Pinpoint the cell where the given text exists, returning its (X, Y) midpoint coordinate. 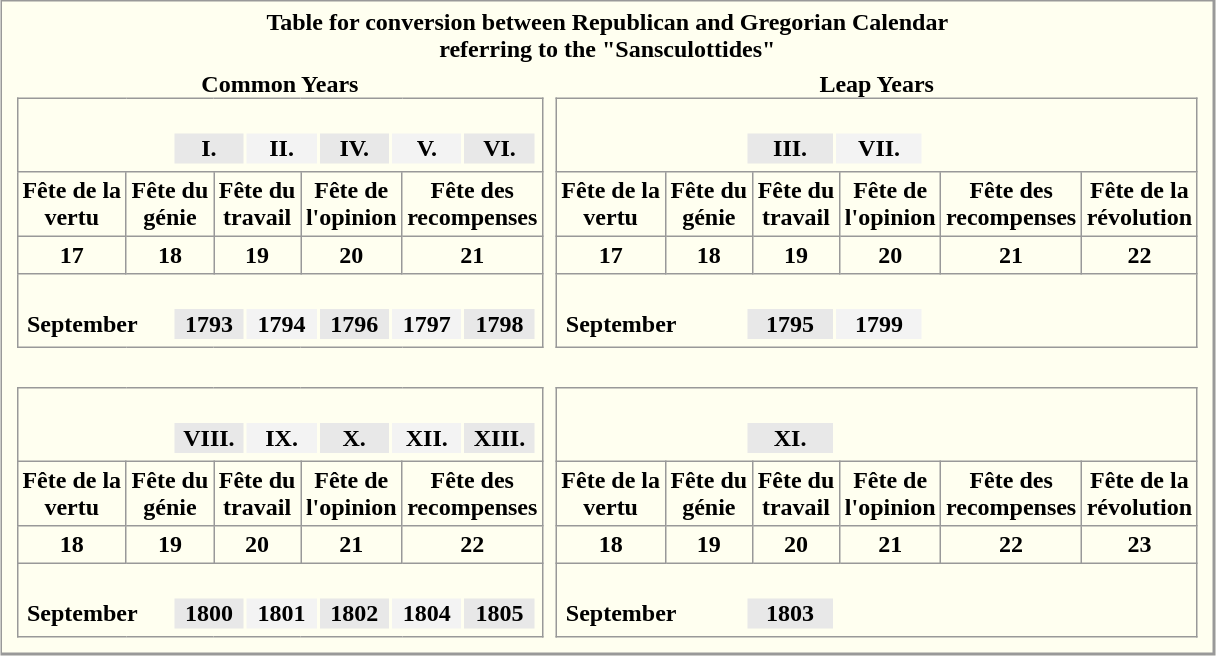
1794 (282, 324)
V. (427, 149)
September 1795 1799 (876, 311)
1795 (790, 324)
VIII. (209, 438)
IV. (354, 149)
1799 (879, 324)
III. (790, 149)
IX. (282, 438)
1800 (209, 613)
September 1800 1801 1802 1804 1805 (280, 600)
1802 (354, 613)
VIII. IX. X. XII. XIII. (280, 425)
September 1803 (876, 600)
VI. (500, 149)
1798 (500, 324)
II. (282, 149)
VII. (879, 149)
III. VII. (876, 135)
September 1793 1794 1796 1797 1798 (280, 311)
I. (209, 149)
1801 (282, 613)
1803 (790, 613)
XIII. (500, 438)
1797 (427, 324)
XII. (427, 438)
I. II. IV. V. VI. (280, 135)
1804 (427, 613)
XI. Fête de lavertu Fête dugénie Fête dutravail Fête del'opinion Fête desrecompenses Fête de la révolution 18 19 20 21 22 23 September 1803 (877, 499)
1793 (209, 324)
X. (354, 438)
1805 (500, 613)
1796 (354, 324)
23 (1139, 545)
